Return [x, y] of the center of cell containing provided text 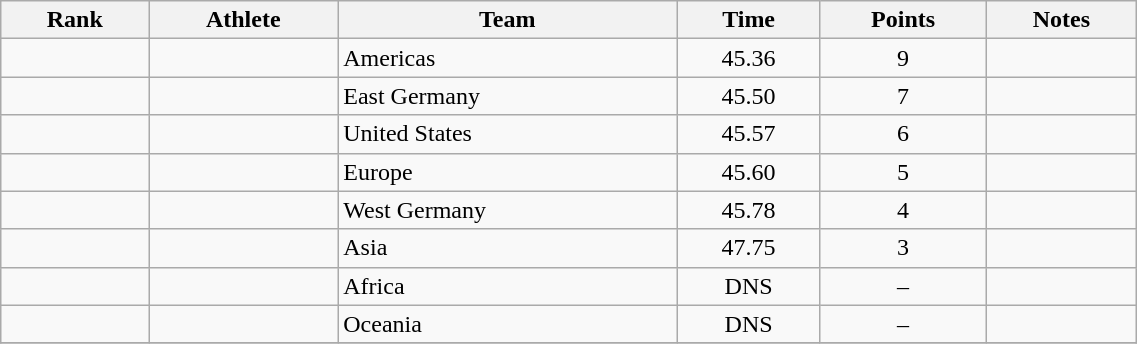
45.60 [748, 172]
Points [903, 20]
45.50 [748, 96]
Rank [75, 20]
3 [903, 248]
Americas [508, 58]
45.36 [748, 58]
6 [903, 134]
45.57 [748, 134]
Athlete [244, 20]
4 [903, 210]
47.75 [748, 248]
Team [508, 20]
Europe [508, 172]
Asia [508, 248]
5 [903, 172]
Oceania [508, 324]
7 [903, 96]
9 [903, 58]
West Germany [508, 210]
Time [748, 20]
Notes [1062, 20]
United States [508, 134]
45.78 [748, 210]
Africa [508, 286]
East Germany [508, 96]
